Output the [X, Y] coordinate of the center of the cell containing the given text.  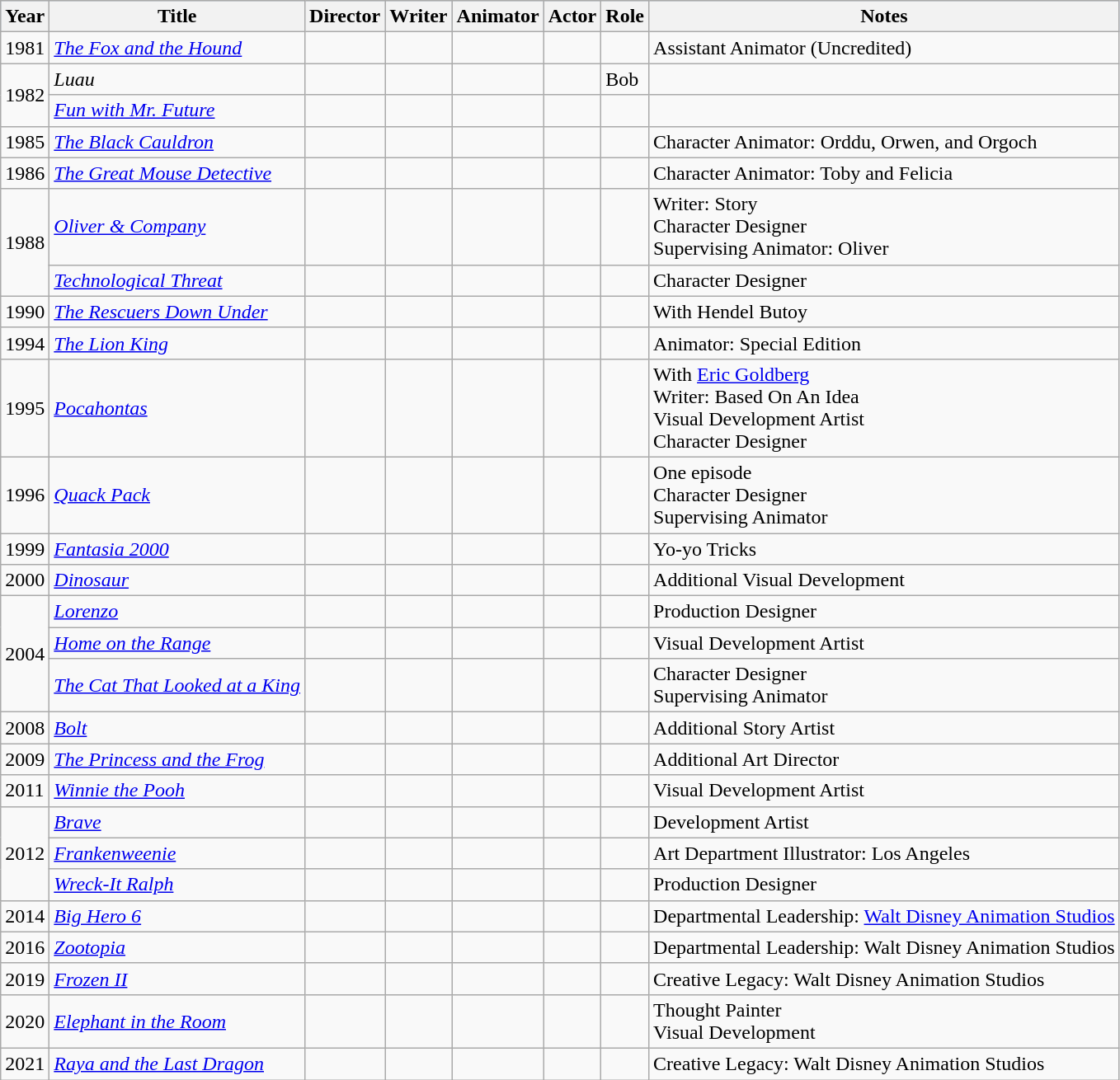
The Great Mouse Detective [177, 173]
Fun with Mr. Future [177, 110]
Writer: StoryCharacter DesignerSupervising Animator: Oliver [884, 227]
2000 [25, 580]
2011 [25, 791]
One episodeCharacter DesignerSupervising Animator [884, 495]
Actor [572, 16]
Pocahontas [177, 407]
Year [25, 16]
Winnie the Pooh [177, 791]
Animator [498, 16]
2014 [25, 916]
The Lion King [177, 343]
2020 [25, 1021]
Additional Art Director [884, 759]
1988 [25, 242]
Bob [625, 79]
Yo-yo Tricks [884, 548]
2016 [25, 947]
2021 [25, 1064]
2008 [25, 728]
Frankenweenie [177, 853]
The Princess and the Frog [177, 759]
Character DesignerSupervising Animator [884, 686]
Elephant in the Room [177, 1021]
The Rescuers Down Under [177, 312]
Zootopia [177, 947]
Art Department Illustrator: Los Angeles [884, 853]
Additional Visual Development [884, 580]
Character Animator: Toby and Felicia [884, 173]
Notes [884, 16]
Lorenzo [177, 612]
Character Animator: Orddu, Orwen, and Orgoch [884, 142]
The Fox and the Hound [177, 48]
With Hendel Butoy [884, 312]
Development Artist [884, 822]
1990 [25, 312]
1995 [25, 407]
Title [177, 16]
Luau [177, 79]
Raya and the Last Dragon [177, 1064]
Additional Story Artist [884, 728]
1982 [25, 95]
Home on the Range [177, 643]
1981 [25, 48]
1994 [25, 343]
Bolt [177, 728]
Animator: Special Edition [884, 343]
Technological Threat [177, 280]
2004 [25, 655]
Fantasia 2000 [177, 548]
The Cat That Looked at a King [177, 686]
The Black Cauldron [177, 142]
Writer [419, 16]
Frozen II [177, 979]
Thought PainterVisual Development [884, 1021]
2012 [25, 853]
Assistant Animator (Uncredited) [884, 48]
2009 [25, 759]
Oliver & Company [177, 227]
Quack Pack [177, 495]
Big Hero 6 [177, 916]
Brave [177, 822]
1999 [25, 548]
Role [625, 16]
1996 [25, 495]
With Eric GoldbergWriter: Based On An IdeaVisual Development ArtistCharacter Designer [884, 407]
Character Designer [884, 280]
1986 [25, 173]
Wreck-It Ralph [177, 885]
1985 [25, 142]
2019 [25, 979]
Director [345, 16]
Dinosaur [177, 580]
